Find where the given text appears and provide that cell's center as [x, y] coordinate. 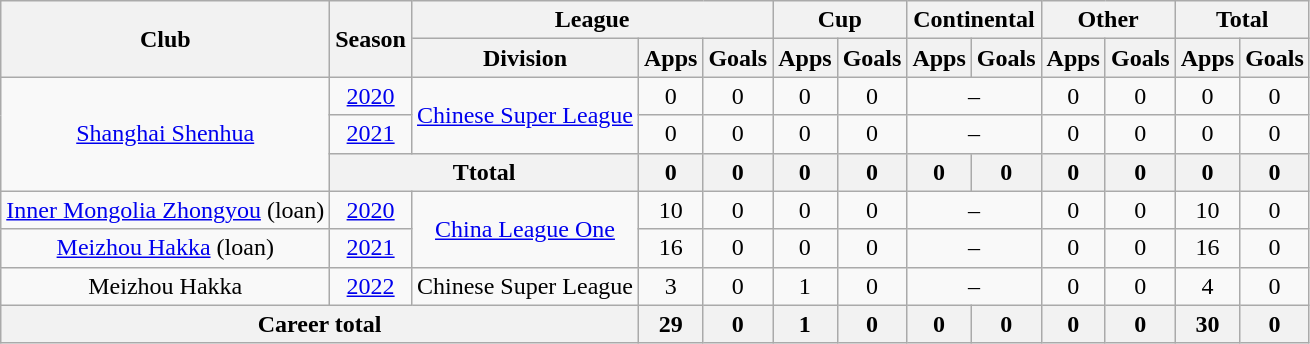
Club [166, 39]
3 [670, 286]
2022 [371, 286]
Season [371, 39]
4 [1207, 286]
Career total [320, 324]
League [592, 20]
Other [1108, 20]
Cup [840, 20]
Continental [974, 20]
29 [670, 324]
Ttotal [484, 172]
Meizhou Hakka [166, 286]
Shanghai Shenhua [166, 134]
30 [1207, 324]
Meizhou Hakka (loan) [166, 248]
China League One [524, 229]
Inner Mongolia Zhongyou (loan) [166, 210]
Total [1242, 20]
Division [524, 58]
